Return the (X, Y) coordinate for the center point of the cell that contains the specified text.  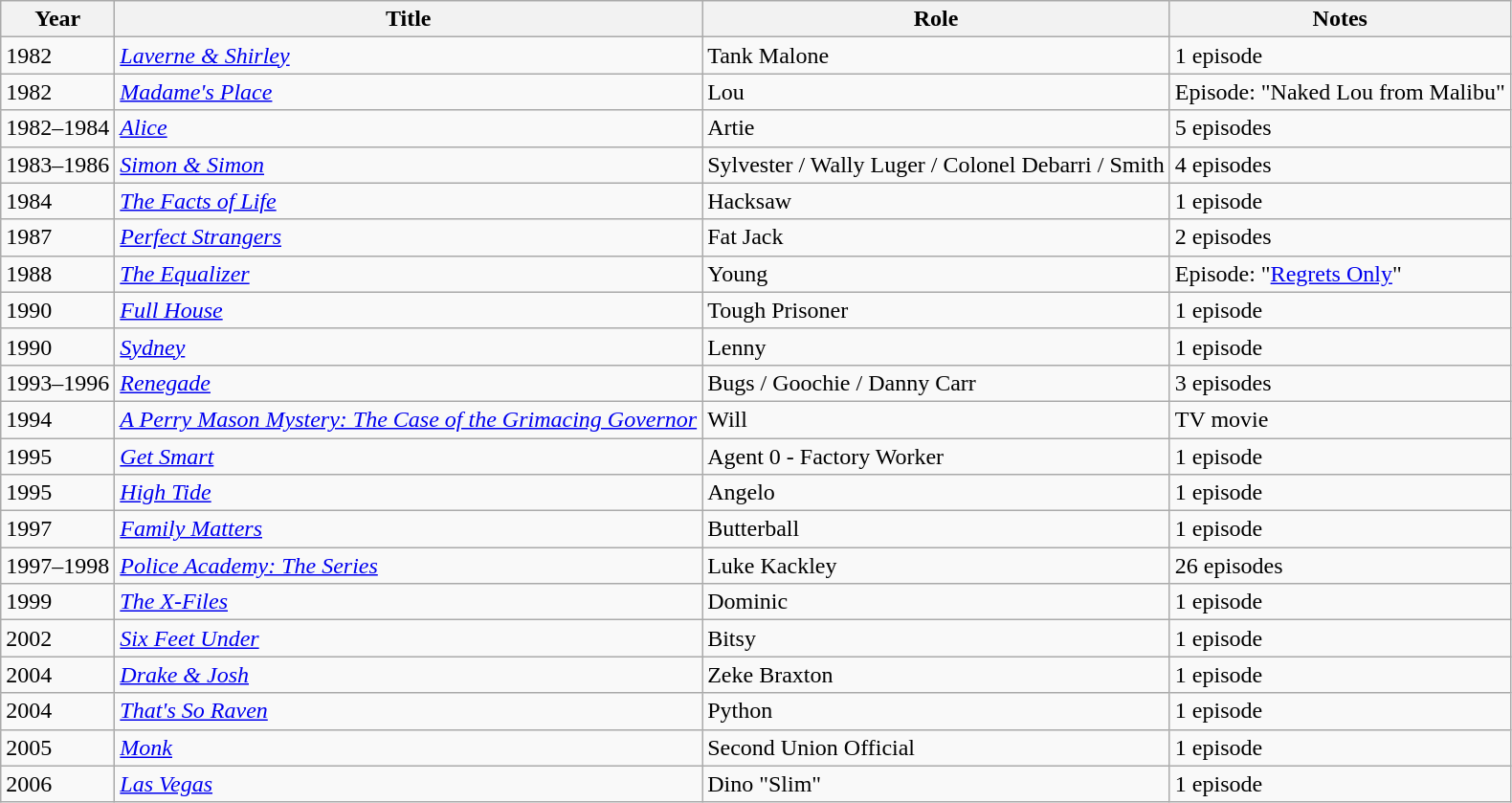
Bugs / Goochie / Danny Carr (936, 383)
Year (57, 19)
The Equalizer (409, 274)
Drake & Josh (409, 675)
Artie (936, 128)
Family Matters (409, 529)
Hacksaw (936, 201)
Second Union Official (936, 747)
Madame's Place (409, 92)
Bitsy (936, 638)
2006 (57, 784)
1983–1986 (57, 165)
1997–1998 (57, 566)
Sylvester / Wally Luger / Colonel Debarri / Smith (936, 165)
Monk (409, 747)
1994 (57, 419)
26 episodes (1340, 566)
Role (936, 19)
Will (936, 419)
1988 (57, 274)
Dominic (936, 602)
2005 (57, 747)
2002 (57, 638)
Full House (409, 310)
1993–1996 (57, 383)
Get Smart (409, 457)
Dino "Slim" (936, 784)
Las Vegas (409, 784)
Lou (936, 92)
Laverne & Shirley (409, 56)
Python (936, 711)
1997 (57, 529)
That's So Raven (409, 711)
Agent 0 - Factory Worker (936, 457)
Six Feet Under (409, 638)
Angelo (936, 493)
Police Academy: The Series (409, 566)
Zeke Braxton (936, 675)
Lenny (936, 346)
2 episodes (1340, 237)
Title (409, 19)
Alice (409, 128)
High Tide (409, 493)
1984 (57, 201)
The X-Files (409, 602)
Sydney (409, 346)
1999 (57, 602)
A Perry Mason Mystery: The Case of the Grimacing Governor (409, 419)
Young (936, 274)
Tank Malone (936, 56)
Tough Prisoner (936, 310)
4 episodes (1340, 165)
3 episodes (1340, 383)
Butterball (936, 529)
5 episodes (1340, 128)
Episode: "Naked Lou from Malibu" (1340, 92)
Fat Jack (936, 237)
Perfect Strangers (409, 237)
1987 (57, 237)
Renegade (409, 383)
1982–1984 (57, 128)
TV movie (1340, 419)
Notes (1340, 19)
Luke Kackley (936, 566)
Episode: "Regrets Only" (1340, 274)
Simon & Simon (409, 165)
The Facts of Life (409, 201)
